Provide the (x, y) coordinate of the cell's center where the given text is located.  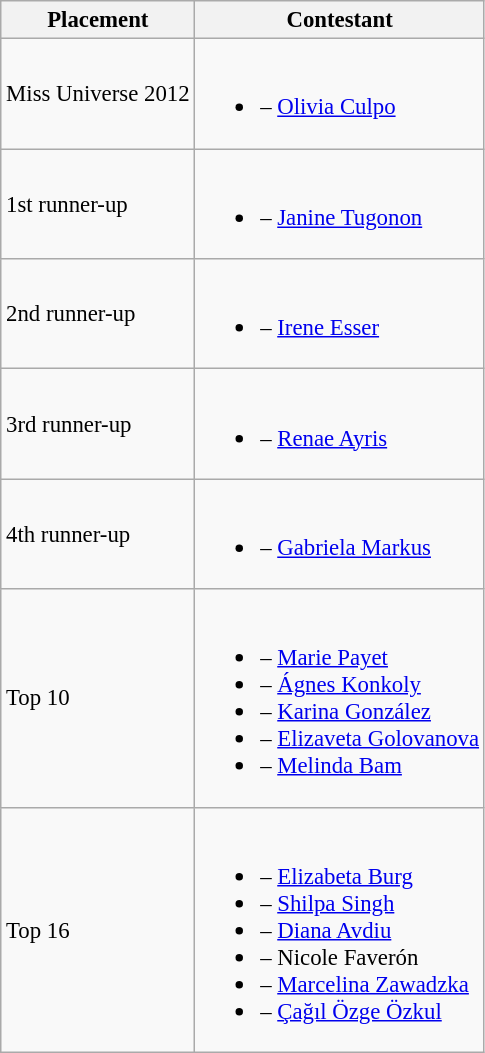
1st runner-up (98, 204)
3rd runner-up (98, 424)
2nd runner-up (98, 314)
Miss Universe 2012 (98, 94)
Placement (98, 20)
– Renae Ayris (340, 424)
Contestant (340, 20)
Top 10 (98, 698)
– Gabriela Markus (340, 534)
Top 16 (98, 930)
– Olivia Culpo (340, 94)
4th runner-up (98, 534)
– Janine Tugonon (340, 204)
– Elizabeta Burg – Shilpa Singh – Diana Avdiu – Nicole Faverón – Marcelina Zawadzka – Çağıl Özge Özkul (340, 930)
– Irene Esser (340, 314)
– Marie Payet – Ágnes Konkoly – Karina González – Elizaveta Golovanova – Melinda Bam (340, 698)
